Pinpoint the cell where the given text exists, returning its [X, Y] midpoint coordinate. 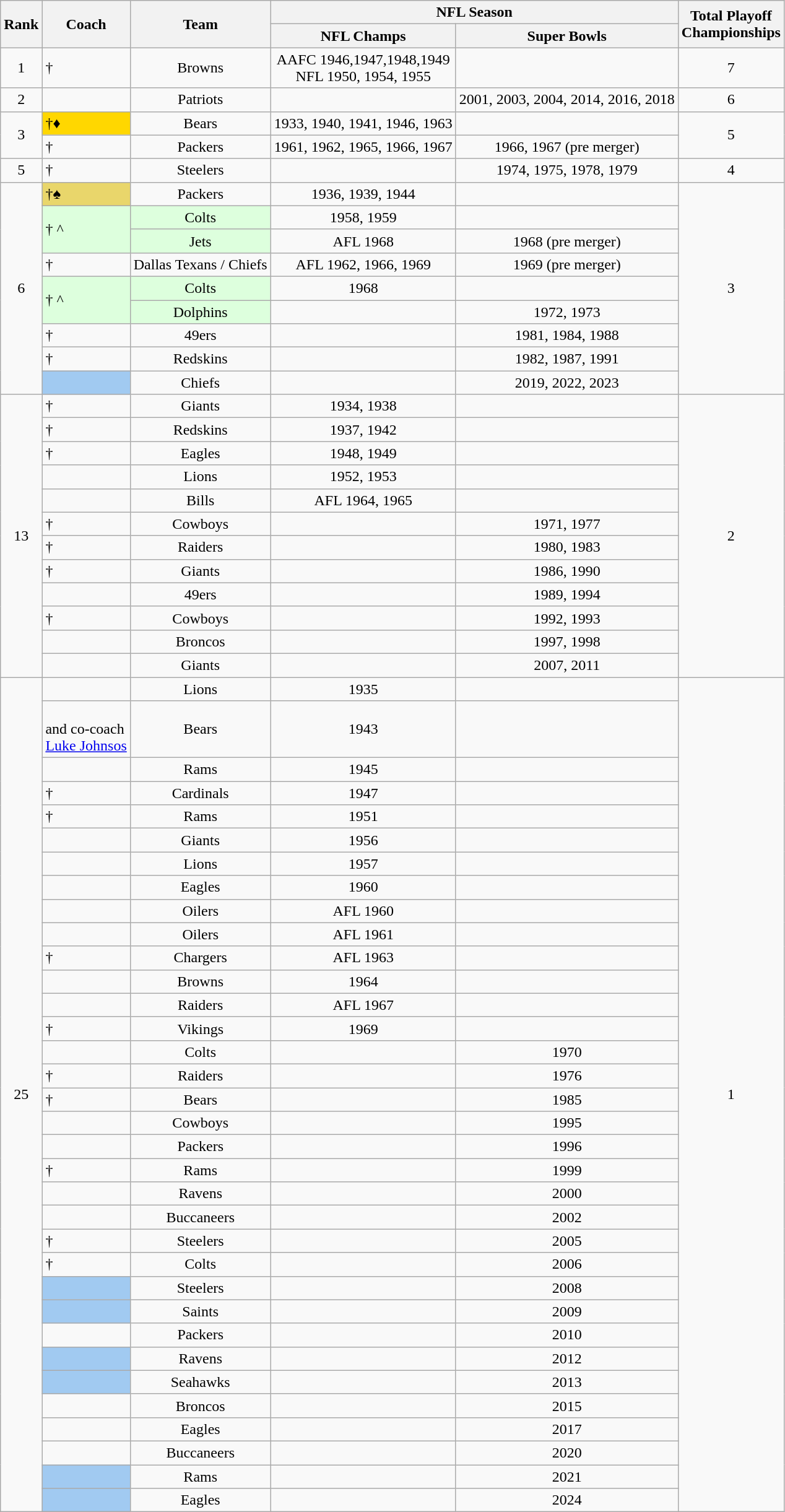
1976 [567, 1075]
1995 [567, 1123]
25 [21, 1095]
2005 [567, 1241]
2010 [567, 1335]
2009 [567, 1311]
1972, 1973 [567, 311]
1945 [363, 770]
AFL 1968 [363, 241]
Rank [21, 24]
1969 [363, 1028]
NFL Season [474, 12]
Super Bowls [567, 36]
1970 [567, 1052]
Coach [86, 24]
2006 [567, 1264]
1960 [363, 887]
1934, 1938 [363, 406]
2002 [567, 1217]
1981, 1984, 1988 [567, 336]
2020 [567, 1453]
Jets [201, 241]
2021 [567, 1477]
2012 [567, 1358]
1989, 1994 [567, 594]
and co-coachLuke Johnsos [86, 729]
4 [731, 170]
AFL 1961 [363, 934]
1935 [363, 689]
2024 [567, 1500]
1947 [363, 793]
AAFC 1946,1947,1948,1949 NFL 1950, 1954, 1955 [363, 68]
1964 [363, 981]
1966, 1967 (pre merger) [567, 147]
2001, 2003, 2004, 2014, 2016, 2018 [567, 100]
AFL 1967 [363, 1005]
2017 [567, 1429]
1937, 1942 [363, 430]
Cardinals [201, 793]
2008 [567, 1288]
Bills [201, 500]
Vikings [201, 1028]
1952, 1953 [363, 477]
1961, 1962, 1965, 1966, 1967 [363, 147]
1968 (pre merger) [567, 241]
1982, 1987, 1991 [567, 359]
1956 [363, 840]
Chargers [201, 958]
Dallas Texans / Chiefs [201, 264]
AFL 1962, 1966, 1969 [363, 264]
Team [201, 24]
1951 [363, 817]
1958, 1959 [363, 217]
2013 [567, 1382]
1936, 1939, 1944 [363, 194]
AFL 1963 [363, 958]
Patriots [201, 100]
7 [731, 68]
Saints [201, 1311]
1999 [567, 1170]
1974, 1975, 1978, 1979 [567, 170]
1985 [567, 1099]
†♠ [86, 194]
2015 [567, 1406]
1986, 1990 [567, 571]
†♦ [86, 123]
1971, 1977 [567, 524]
Seahawks [201, 1382]
2000 [567, 1194]
Dolphins [201, 311]
1992, 1993 [567, 618]
13 [21, 536]
2019, 2022, 2023 [567, 383]
Total Playoff Championships [731, 24]
1968 [363, 288]
AFL 1964, 1965 [363, 500]
AFL 1960 [363, 911]
1997, 1998 [567, 641]
1943 [363, 729]
NFL Champs [363, 36]
1948, 1949 [363, 453]
1933, 1940, 1941, 1946, 1963 [363, 123]
Chiefs [201, 383]
2007, 2011 [567, 665]
1969 (pre merger) [567, 264]
1980, 1983 [567, 547]
1996 [567, 1147]
1957 [363, 864]
